Return (x, y) of the center of cell containing provided text 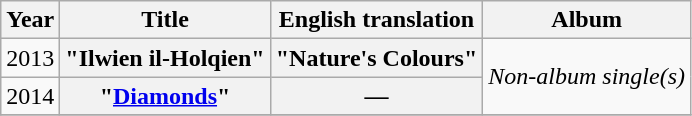
English translation (376, 20)
Non-album single(s) (587, 77)
"Nature's Colours" (376, 58)
2013 (30, 58)
Title (165, 20)
Album (587, 20)
2014 (30, 96)
"Diamonds" (165, 96)
Year (30, 20)
— (376, 96)
"Ilwien il-Holqien" (165, 58)
